Provide the [X, Y] coordinate of the cell's center where the given text is located.  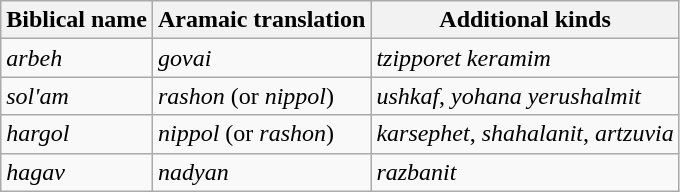
hargol [77, 134]
arbeh [77, 58]
ushkaf, yohana yerushalmit [525, 96]
Aramaic translation [261, 20]
razbanit [525, 172]
hagav [77, 172]
rashon (or nippol) [261, 96]
Additional kinds [525, 20]
karsephet, shahalanit, artzuvia [525, 134]
nadyan [261, 172]
sol'am [77, 96]
nippol (or rashon) [261, 134]
Biblical name [77, 20]
tzipporet keramim [525, 58]
govai [261, 58]
